For the text-containing cell, return its midpoint in [X, Y] coordinate format. 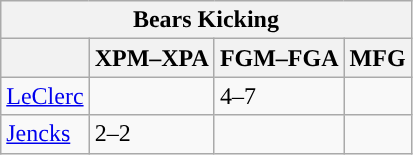
LeClerc [45, 96]
Bears Kicking [206, 20]
MFG [378, 58]
4–7 [279, 96]
XPM–XPA [152, 58]
Jencks [45, 134]
FGM–FGA [279, 58]
2–2 [152, 134]
